Return the (x, y) coordinate for the center point of the cell that contains the specified text.  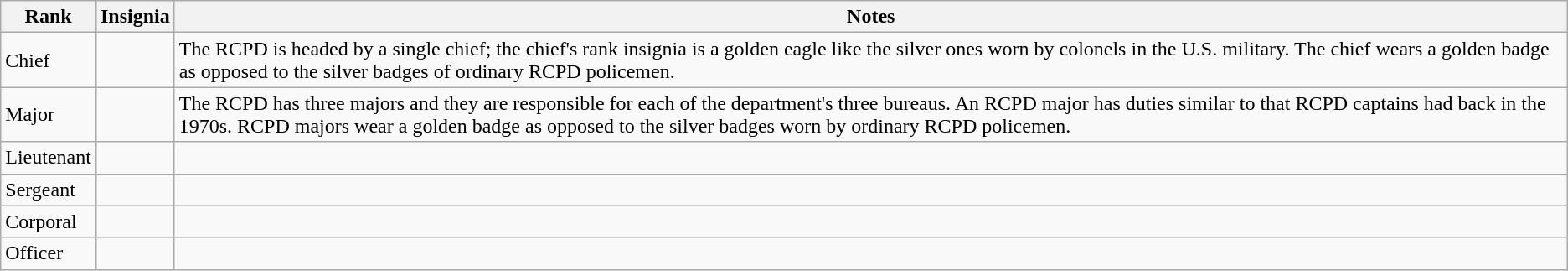
Sergeant (49, 190)
Notes (871, 17)
Insignia (135, 17)
Major (49, 114)
Lieutenant (49, 158)
Officer (49, 253)
Corporal (49, 221)
Rank (49, 17)
Chief (49, 60)
